Pinpoint the cell where the given text exists, returning its [X, Y] midpoint coordinate. 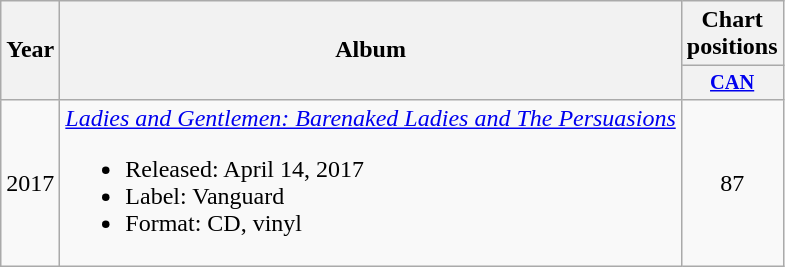
Album [370, 50]
87 [732, 182]
CAN [732, 83]
Year [30, 50]
2017 [30, 182]
Ladies and Gentlemen: Barenaked Ladies and The Persuasions Released: April 14, 2017Label: VanguardFormat: CD, vinyl [370, 182]
Chart positions [732, 34]
